Return (x, y) of the center of cell containing provided text 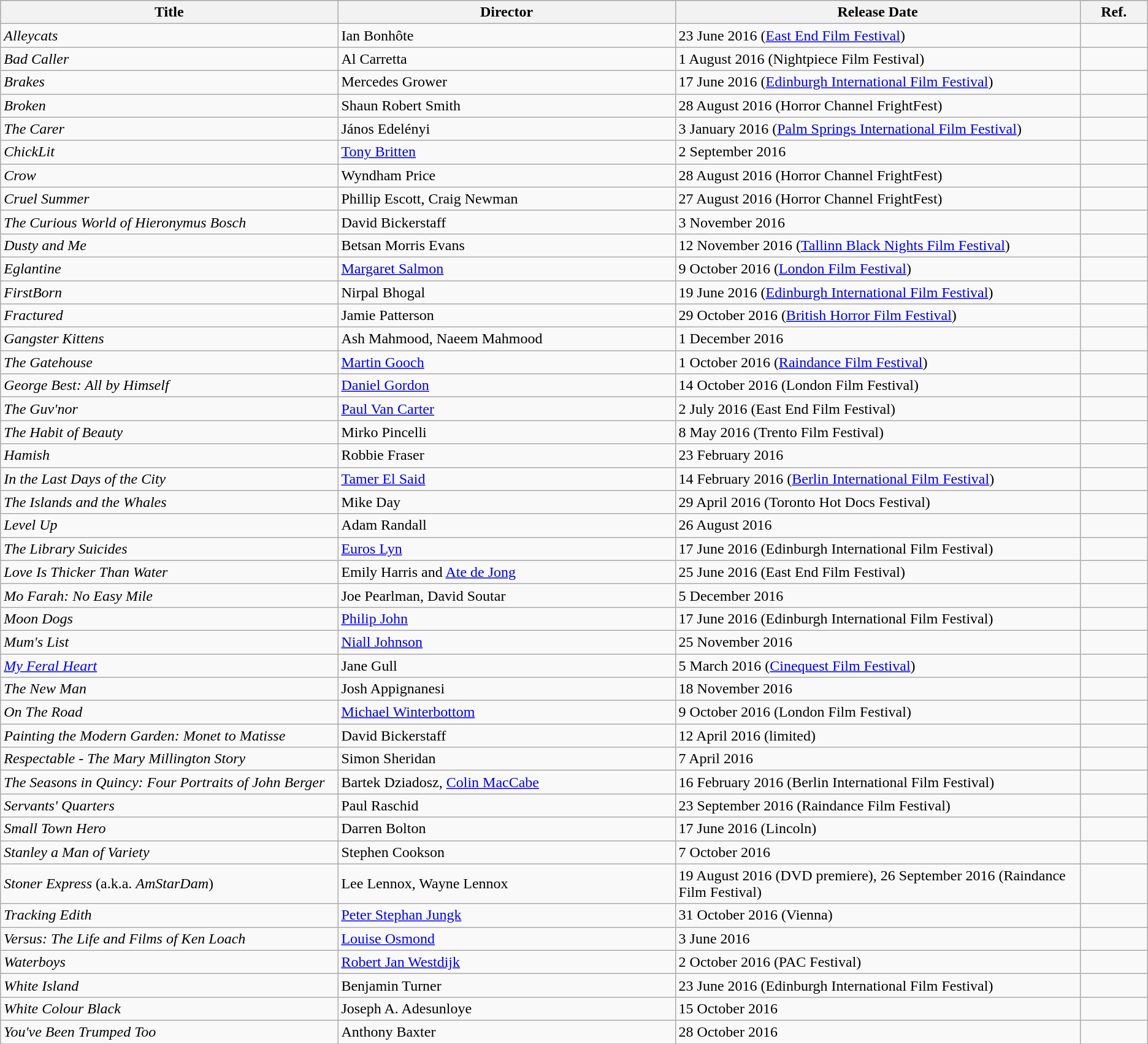
18 November 2016 (878, 689)
On The Road (169, 712)
26 August 2016 (878, 525)
Mercedes Grower (507, 82)
Ref. (1114, 12)
The New Man (169, 689)
Simon Sheridan (507, 759)
Bartek Dziadosz, Colin MacCabe (507, 782)
Servants' Quarters (169, 806)
Respectable - The Mary Millington Story (169, 759)
Mo Farah: No Easy Mile (169, 595)
17 June 2016 (Lincoln) (878, 829)
5 March 2016 (Cinequest Film Festival) (878, 665)
The Gatehouse (169, 362)
Betsan Morris Evans (507, 245)
Lee Lennox, Wayne Lennox (507, 884)
Brakes (169, 82)
Euros Lyn (507, 549)
14 October 2016 (London Film Festival) (878, 386)
Bad Caller (169, 59)
The Habit of Beauty (169, 432)
Adam Randall (507, 525)
Jane Gull (507, 665)
23 September 2016 (Raindance Film Festival) (878, 806)
Mum's List (169, 642)
Waterboys (169, 962)
In the Last Days of the City (169, 479)
1 December 2016 (878, 339)
Dusty and Me (169, 245)
Robbie Fraser (507, 455)
5 December 2016 (878, 595)
2 October 2016 (PAC Festival) (878, 962)
Paul Raschid (507, 806)
The Library Suicides (169, 549)
White Island (169, 985)
Versus: The Life and Films of Ken Loach (169, 939)
Stoner Express (a.k.a. AmStarDam) (169, 884)
Mike Day (507, 502)
Peter Stephan Jungk (507, 915)
The Seasons in Quincy: Four Portraits of John Berger (169, 782)
8 May 2016 (Trento Film Festival) (878, 432)
27 August 2016 (Horror Channel FrightFest) (878, 199)
Michael Winterbottom (507, 712)
Tony Britten (507, 152)
19 June 2016 (Edinburgh International Film Festival) (878, 292)
Small Town Hero (169, 829)
Mirko Pincelli (507, 432)
3 January 2016 (Palm Springs International Film Festival) (878, 129)
Martin Gooch (507, 362)
2 September 2016 (878, 152)
George Best: All by Himself (169, 386)
3 November 2016 (878, 222)
Cruel Summer (169, 199)
Robert Jan Westdijk (507, 962)
Nirpal Bhogal (507, 292)
Daniel Gordon (507, 386)
Fractured (169, 316)
Hamish (169, 455)
Alleycats (169, 36)
Level Up (169, 525)
15 October 2016 (878, 1008)
Joseph A. Adesunloye (507, 1008)
The Guv'nor (169, 409)
23 June 2016 (Edinburgh International Film Festival) (878, 985)
Wyndham Price (507, 175)
Crow (169, 175)
Joe Pearlman, David Soutar (507, 595)
Ian Bonhôte (507, 36)
23 June 2016 (East End Film Festival) (878, 36)
12 April 2016 (limited) (878, 736)
Moon Dogs (169, 619)
Darren Bolton (507, 829)
Al Carretta (507, 59)
1 August 2016 (Nightpiece Film Festival) (878, 59)
Anthony Baxter (507, 1032)
Niall Johnson (507, 642)
Margaret Salmon (507, 269)
Tamer El Said (507, 479)
János Edelényi (507, 129)
Paul Van Carter (507, 409)
28 October 2016 (878, 1032)
Philip John (507, 619)
12 November 2016 (Tallinn Black Nights Film Festival) (878, 245)
Jamie Patterson (507, 316)
White Colour Black (169, 1008)
Director (507, 12)
Eglantine (169, 269)
Release Date (878, 12)
7 October 2016 (878, 852)
Benjamin Turner (507, 985)
29 April 2016 (Toronto Hot Docs Festival) (878, 502)
19 August 2016 (DVD premiere), 26 September 2016 (Raindance Film Festival) (878, 884)
My Feral Heart (169, 665)
Love Is Thicker Than Water (169, 572)
Ash Mahmood, Naeem Mahmood (507, 339)
31 October 2016 (Vienna) (878, 915)
16 February 2016 (Berlin International Film Festival) (878, 782)
Broken (169, 105)
Shaun Robert Smith (507, 105)
You've Been Trumped Too (169, 1032)
23 February 2016 (878, 455)
Stanley a Man of Variety (169, 852)
Gangster Kittens (169, 339)
Tracking Edith (169, 915)
ChickLit (169, 152)
The Islands and the Whales (169, 502)
Louise Osmond (507, 939)
Painting the Modern Garden: Monet to Matisse (169, 736)
3 June 2016 (878, 939)
Phillip Escott, Craig Newman (507, 199)
FirstBorn (169, 292)
2 July 2016 (East End Film Festival) (878, 409)
25 November 2016 (878, 642)
The Carer (169, 129)
7 April 2016 (878, 759)
29 October 2016 (British Horror Film Festival) (878, 316)
Emily Harris and Ate de Jong (507, 572)
Title (169, 12)
Stephen Cookson (507, 852)
The Curious World of Hieronymus Bosch (169, 222)
Josh Appignanesi (507, 689)
1 October 2016 (Raindance Film Festival) (878, 362)
25 June 2016 (East End Film Festival) (878, 572)
14 February 2016 (Berlin International Film Festival) (878, 479)
